Find where the given text appears and provide that cell's center as (X, Y) coordinate. 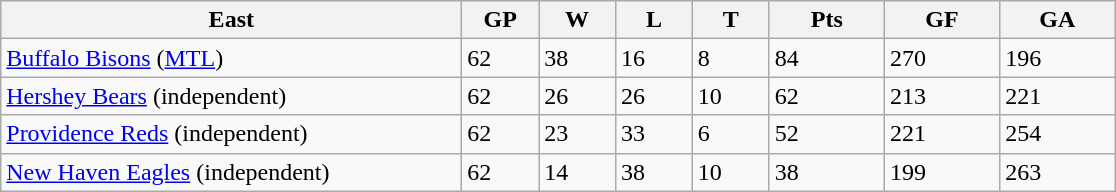
254 (1058, 134)
Providence Reds (independent) (232, 134)
213 (942, 96)
T (730, 20)
Hershey Bears (independent) (232, 96)
199 (942, 172)
New Haven Eagles (independent) (232, 172)
GF (942, 20)
Pts (826, 20)
GA (1058, 20)
196 (1058, 58)
270 (942, 58)
GP (500, 20)
8 (730, 58)
6 (730, 134)
East (232, 20)
263 (1058, 172)
14 (578, 172)
Buffalo Bisons (MTL) (232, 58)
33 (654, 134)
52 (826, 134)
L (654, 20)
W (578, 20)
16 (654, 58)
23 (578, 134)
84 (826, 58)
